Return the (x, y) coordinate for the center point of the cell that contains the specified text.  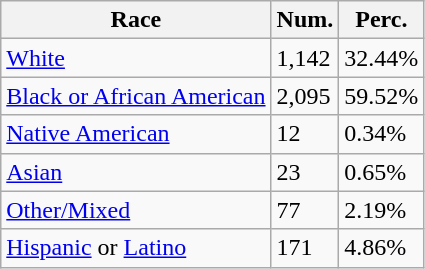
0.34% (382, 134)
Hispanic or Latino (136, 248)
32.44% (382, 58)
Black or African American (136, 96)
23 (305, 172)
2.19% (382, 210)
1,142 (305, 58)
59.52% (382, 96)
White (136, 58)
77 (305, 210)
Perc. (382, 20)
2,095 (305, 96)
Other/Mixed (136, 210)
4.86% (382, 248)
0.65% (382, 172)
Num. (305, 20)
171 (305, 248)
Native American (136, 134)
Race (136, 20)
Asian (136, 172)
12 (305, 134)
